Extract the [x, y] coordinate from the center of the cell holding the provided text.  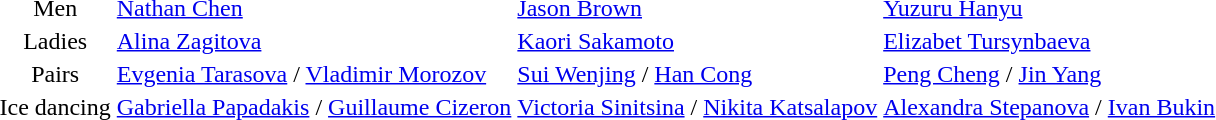
Alina Zagitova [314, 41]
Evgenia Tarasova / Vladimir Morozov [314, 74]
Kaori Sakamoto [698, 41]
Sui Wenjing / Han Cong [698, 74]
